Scan for the cell matching the given text and deliver its [x, y] coordinate at center. 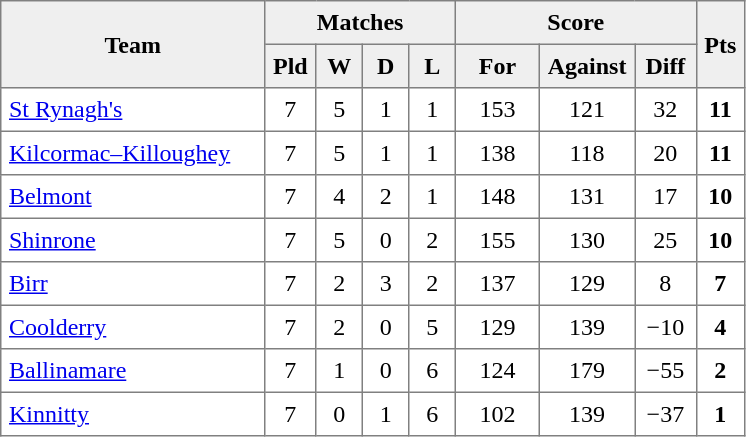
17 [666, 197]
St Rynagh's [133, 110]
L [432, 66]
32 [666, 110]
118 [586, 153]
Ballinamare [133, 371]
Birr [133, 284]
Kinnitty [133, 414]
−10 [666, 327]
Against [586, 66]
Score [576, 23]
138 [497, 153]
153 [497, 110]
−37 [666, 414]
179 [586, 371]
8 [666, 284]
For [497, 66]
W [339, 66]
Matches [360, 23]
Pld [290, 66]
Kilcormac–Killoughey [133, 153]
Team [133, 44]
155 [497, 240]
25 [666, 240]
D [385, 66]
124 [497, 371]
3 [385, 284]
148 [497, 197]
130 [586, 240]
Shinrone [133, 240]
Pts [720, 44]
102 [497, 414]
20 [666, 153]
Coolderry [133, 327]
Diff [666, 66]
−55 [666, 371]
137 [497, 284]
121 [586, 110]
Belmont [133, 197]
131 [586, 197]
